Output the (X, Y) coordinate of the center of the cell containing the given text.  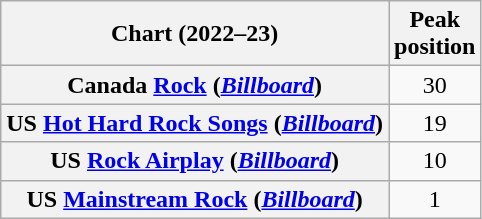
1 (435, 199)
19 (435, 123)
30 (435, 85)
Canada Rock (Billboard) (195, 85)
US Hot Hard Rock Songs (Billboard) (195, 123)
10 (435, 161)
US Rock Airplay (Billboard) (195, 161)
Peakposition (435, 34)
US Mainstream Rock (Billboard) (195, 199)
Chart (2022–23) (195, 34)
